Determine the [X, Y] coordinate at the center of the cell enclosing the given text.  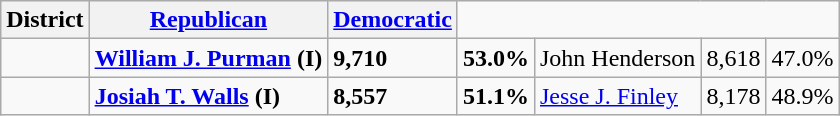
53.0% [496, 58]
John Henderson [617, 58]
8,618 [734, 58]
Jesse J. Finley [617, 96]
Josiah T. Walls (I) [208, 96]
47.0% [802, 58]
9,710 [393, 58]
48.9% [802, 96]
8,178 [734, 96]
8,557 [393, 96]
Republican [208, 20]
51.1% [496, 96]
William J. Purman (I) [208, 58]
District [45, 20]
Democratic [393, 20]
